Capture the cell that displays the provided text and extract its (X, Y) central coordinate. 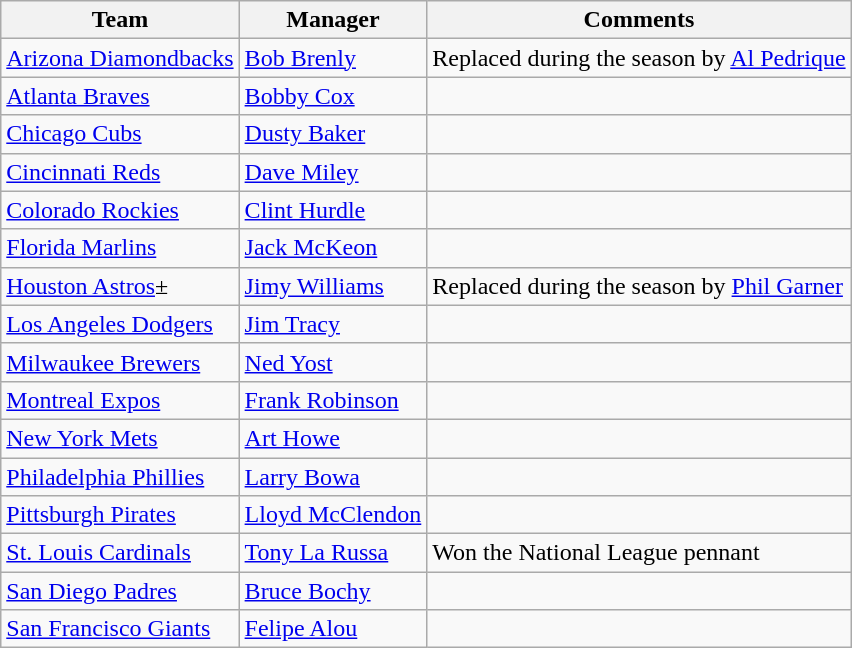
Art Howe (333, 438)
San Diego Padres (120, 591)
Felipe Alou (333, 629)
Team (120, 20)
Bobby Cox (333, 96)
Won the National League pennant (639, 553)
Houston Astros± (120, 286)
Lloyd McClendon (333, 515)
Dusty Baker (333, 134)
Larry Bowa (333, 477)
Atlanta Braves (120, 96)
Replaced during the season by Phil Garner (639, 286)
Jim Tracy (333, 324)
Frank Robinson (333, 400)
New York Mets (120, 438)
San Francisco Giants (120, 629)
Florida Marlins (120, 248)
Replaced during the season by Al Pedrique (639, 58)
Philadelphia Phillies (120, 477)
Ned Yost (333, 362)
Dave Miley (333, 172)
Manager (333, 20)
Chicago Cubs (120, 134)
St. Louis Cardinals (120, 553)
Cincinnati Reds (120, 172)
Colorado Rockies (120, 210)
Jimy Williams (333, 286)
Montreal Expos (120, 400)
Jack McKeon (333, 248)
Clint Hurdle (333, 210)
Arizona Diamondbacks (120, 58)
Comments (639, 20)
Milwaukee Brewers (120, 362)
Pittsburgh Pirates (120, 515)
Tony La Russa (333, 553)
Bob Brenly (333, 58)
Bruce Bochy (333, 591)
Los Angeles Dodgers (120, 324)
